Search for the cell housing the specified text and yield its [X, Y] center coordinate. 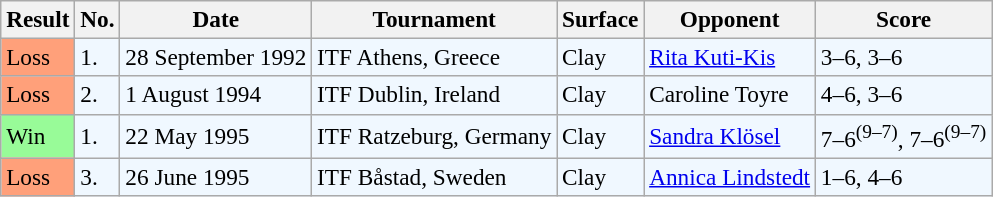
7–6(9–7), 7–6(9–7) [903, 136]
ITF Båstad, Sweden [434, 177]
Date [216, 19]
Sandra Klösel [730, 136]
26 June 1995 [216, 177]
Result [38, 19]
2. [98, 95]
Rita Kuti-Kis [730, 57]
22 May 1995 [216, 136]
Win [38, 136]
4–6, 3–6 [903, 95]
3–6, 3–6 [903, 57]
Annica Lindstedt [730, 177]
Caroline Toyre [730, 95]
No. [98, 19]
ITF Ratzeburg, Germany [434, 136]
Opponent [730, 19]
1 August 1994 [216, 95]
3. [98, 177]
28 September 1992 [216, 57]
Surface [600, 19]
ITF Dublin, Ireland [434, 95]
Score [903, 19]
ITF Athens, Greece [434, 57]
Tournament [434, 19]
1–6, 4–6 [903, 177]
